Pinpoint the cell where the given text exists, returning its (x, y) midpoint coordinate. 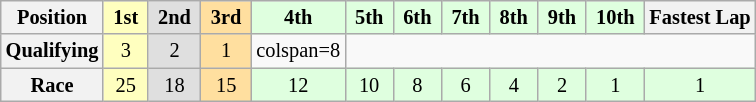
9th (562, 17)
Race (52, 85)
8th (514, 17)
15 (226, 85)
1st (126, 17)
7th (465, 17)
colspan=8 (298, 51)
4th (298, 17)
6 (465, 85)
Position (52, 17)
12 (298, 85)
Fastest Lap (700, 17)
5th (369, 17)
8 (417, 85)
10th (615, 17)
10 (369, 85)
4 (514, 85)
3 (126, 51)
25 (126, 85)
2nd (174, 17)
Qualifying (52, 51)
18 (174, 85)
6th (417, 17)
3rd (226, 17)
